For the text-containing cell, return its midpoint in (X, Y) coordinate format. 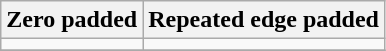
Zero padded (72, 20)
Repeated edge padded (264, 20)
